Scan for the cell matching the given text and deliver its [X, Y] coordinate at center. 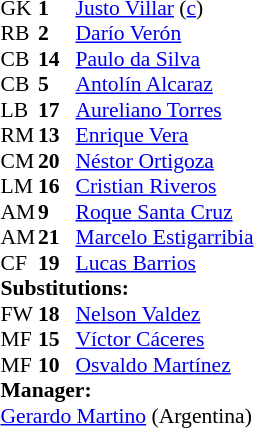
Marcelo Estigarribia [164, 237]
Lucas Barrios [164, 263]
FW [19, 314]
CF [19, 263]
15 [57, 339]
20 [57, 161]
Substitutions: [126, 289]
LM [19, 187]
9 [57, 212]
CM [19, 161]
Manager: [126, 391]
21 [57, 237]
Paulo da Silva [164, 59]
17 [57, 110]
Antolín Alcaraz [164, 85]
14 [57, 59]
LB [19, 110]
Aureliano Torres [164, 110]
Néstor Ortigoza [164, 161]
13 [57, 135]
RB [19, 33]
16 [57, 187]
Enrique Vera [164, 135]
Osvaldo Martínez [164, 365]
19 [57, 263]
RM [19, 135]
Cristian Riveros [164, 187]
10 [57, 365]
5 [57, 85]
2 [57, 33]
18 [57, 314]
Darío Verón [164, 33]
Nelson Valdez [164, 314]
Víctor Cáceres [164, 339]
Roque Santa Cruz [164, 212]
